Locate the cell with the specified text and output its (x, y) center coordinate. 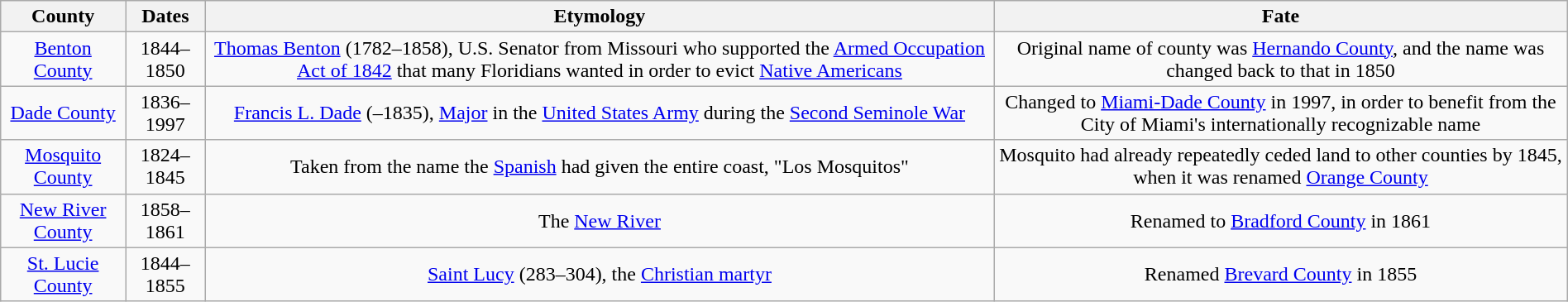
Renamed to Bradford County in 1861 (1281, 220)
Dates (165, 17)
Changed to Miami-Dade County in 1997, in order to benefit from the City of Miami's internationally recognizable name (1281, 113)
Saint Lucy (283–304), the Christian martyr (600, 275)
1844–1855 (165, 275)
County (63, 17)
Fate (1281, 17)
Mosquito had already repeatedly ceded land to other counties by 1845, when it was renamed Orange County (1281, 167)
1836–1997 (165, 113)
Benton County (63, 60)
St. Lucie County (63, 275)
The New River (600, 220)
Etymology (600, 17)
1844–1850 (165, 60)
Original name of county was Hernando County, and the name was changed back to that in 1850 (1281, 60)
Francis L. Dade (–1835), Major in the United States Army during the Second Seminole War (600, 113)
Dade County (63, 113)
Renamed Brevard County in 1855 (1281, 275)
New River County (63, 220)
Mosquito County (63, 167)
1858–1861 (165, 220)
Taken from the name the Spanish had given the entire coast, "Los Mosquitos" (600, 167)
1824–1845 (165, 167)
